Output the (X, Y) coordinate of the center of the cell containing the given text.  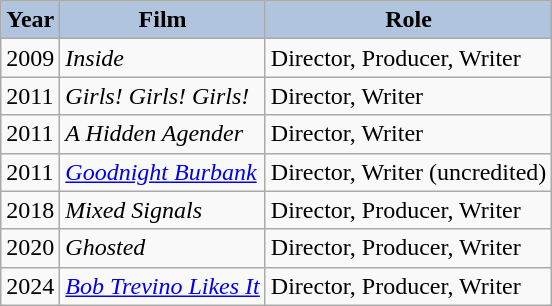
2009 (30, 58)
Film (163, 20)
Inside (163, 58)
Year (30, 20)
2018 (30, 210)
2024 (30, 286)
Ghosted (163, 248)
Goodnight Burbank (163, 172)
Mixed Signals (163, 210)
2020 (30, 248)
Girls! Girls! Girls! (163, 96)
Role (408, 20)
Bob Trevino Likes It (163, 286)
A Hidden Agender (163, 134)
Director, Writer (uncredited) (408, 172)
